Locate the cell with the specified text and output its (x, y) center coordinate. 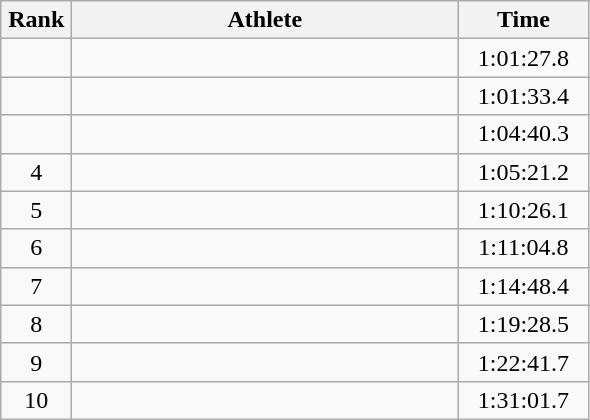
1:01:27.8 (524, 58)
10 (36, 400)
Athlete (265, 20)
7 (36, 286)
Rank (36, 20)
1:10:26.1 (524, 210)
1:31:01.7 (524, 400)
1:22:41.7 (524, 362)
4 (36, 172)
1:14:48.4 (524, 286)
1:01:33.4 (524, 96)
9 (36, 362)
8 (36, 324)
Time (524, 20)
1:05:21.2 (524, 172)
5 (36, 210)
6 (36, 248)
1:11:04.8 (524, 248)
1:19:28.5 (524, 324)
1:04:40.3 (524, 134)
